Return [X, Y] of the center of cell containing provided text 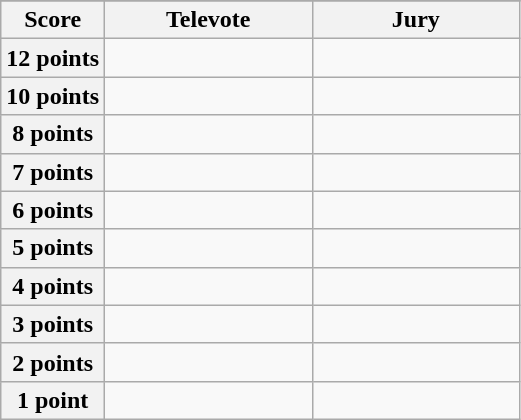
4 points [53, 286]
2 points [53, 362]
12 points [53, 58]
10 points [53, 96]
3 points [53, 324]
1 point [53, 400]
Televote [209, 20]
Score [53, 20]
6 points [53, 210]
5 points [53, 248]
8 points [53, 134]
Jury [416, 20]
7 points [53, 172]
